For the text-containing cell, return its midpoint in (X, Y) coordinate format. 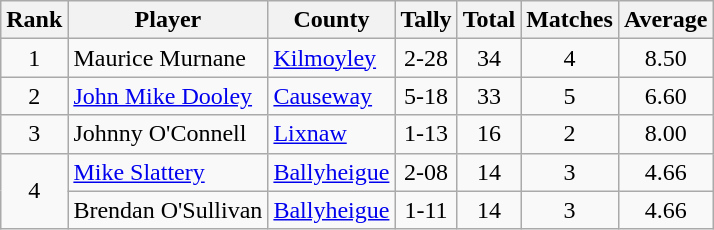
Causeway (332, 96)
Tally (426, 20)
1 (34, 58)
Total (489, 20)
6.60 (666, 96)
John Mike Dooley (168, 96)
Player (168, 20)
Brendan O'Sullivan (168, 210)
Average (666, 20)
33 (489, 96)
Maurice Murnane (168, 58)
2-08 (426, 172)
Rank (34, 20)
1-13 (426, 134)
Johnny O'Connell (168, 134)
34 (489, 58)
2-28 (426, 58)
Kilmoyley (332, 58)
Mike Slattery (168, 172)
5 (570, 96)
8.50 (666, 58)
Matches (570, 20)
Lixnaw (332, 134)
16 (489, 134)
8.00 (666, 134)
County (332, 20)
5-18 (426, 96)
1-11 (426, 210)
